For the text-containing cell, return its midpoint in [x, y] coordinate format. 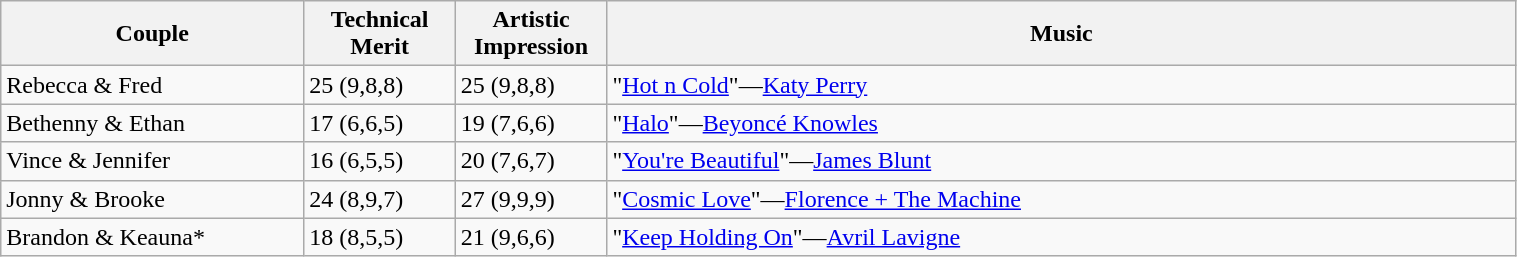
"Keep Holding On"—Avril Lavigne [1062, 237]
Artistic Impression [531, 34]
21 (9,6,6) [531, 237]
Bethenny & Ethan [152, 123]
Couple [152, 34]
24 (8,9,7) [380, 199]
Music [1062, 34]
Rebecca & Fred [152, 85]
17 (6,6,5) [380, 123]
18 (8,5,5) [380, 237]
"Cosmic Love"—Florence + The Machine [1062, 199]
"You're Beautiful"—James Blunt [1062, 161]
Technical Merit [380, 34]
Brandon & Keauna* [152, 237]
27 (9,9,9) [531, 199]
19 (7,6,6) [531, 123]
"Hot n Cold"—Katy Perry [1062, 85]
Vince & Jennifer [152, 161]
16 (6,5,5) [380, 161]
Jonny & Brooke [152, 199]
20 (7,6,7) [531, 161]
"Halo"—Beyoncé Knowles [1062, 123]
